Return the (x, y) coordinate for the center point of the cell that contains the specified text.  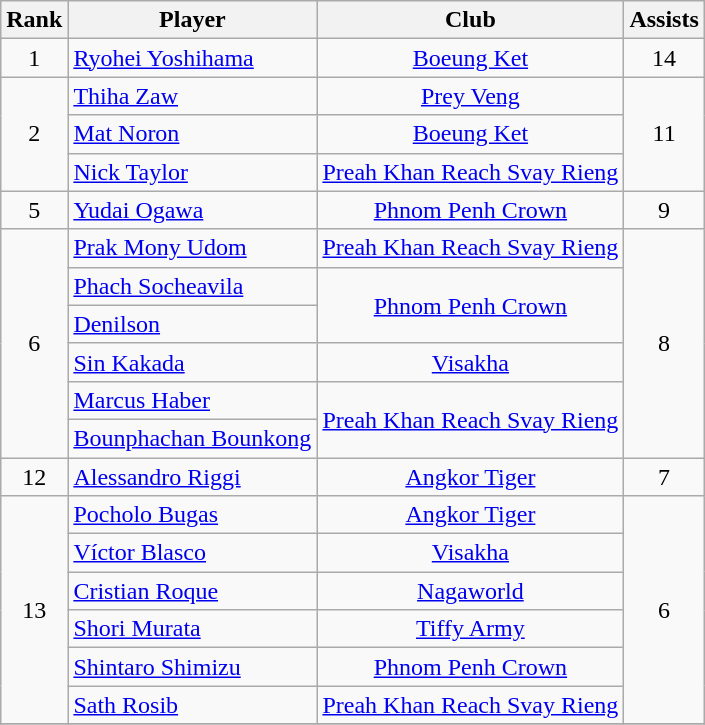
Prey Veng (470, 96)
11 (664, 134)
Cristian Roque (192, 591)
12 (34, 477)
8 (664, 343)
Shori Murata (192, 629)
1 (34, 58)
Tiffy Army (470, 629)
Rank (34, 20)
5 (34, 210)
7 (664, 477)
Bounphachan Bounkong (192, 438)
Player (192, 20)
Ryohei Yoshihama (192, 58)
Yudai Ogawa (192, 210)
Nick Taylor (192, 172)
13 (34, 610)
Shintaro Shimizu (192, 667)
Club (470, 20)
Phach Socheavila (192, 286)
Alessandro Riggi (192, 477)
14 (664, 58)
Mat Noron (192, 134)
Assists (664, 20)
Nagaworld (470, 591)
Prak Mony Udom (192, 248)
Denilson (192, 324)
Sath Rosib (192, 705)
Sin Kakada (192, 362)
9 (664, 210)
Pocholo Bugas (192, 515)
Thiha Zaw (192, 96)
Víctor Blasco (192, 553)
2 (34, 134)
Marcus Haber (192, 400)
